Scan for the cell matching the given text and deliver its [x, y] coordinate at center. 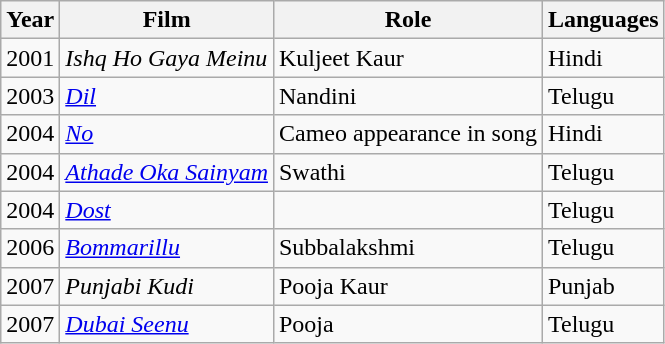
Ishq Ho Gaya Meinu [167, 58]
Punjab [603, 286]
Punjabi Kudi [167, 286]
Role [408, 20]
Swathi [408, 172]
Year [30, 20]
Languages [603, 20]
No [167, 134]
Dubai Seenu [167, 324]
2003 [30, 96]
Dost [167, 210]
Kuljeet Kaur [408, 58]
2001 [30, 58]
Film [167, 20]
2006 [30, 248]
Athade Oka Sainyam [167, 172]
Pooja Kaur [408, 286]
Dil [167, 96]
Bommarillu [167, 248]
Pooja [408, 324]
Subbalakshmi [408, 248]
Cameo appearance in song [408, 134]
Nandini [408, 96]
